Capture the cell that displays the provided text and extract its [X, Y] central coordinate. 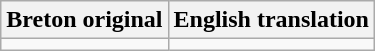
Breton original [84, 20]
English translation [271, 20]
